Extract the [x, y] coordinate from the center of the cell holding the provided text.  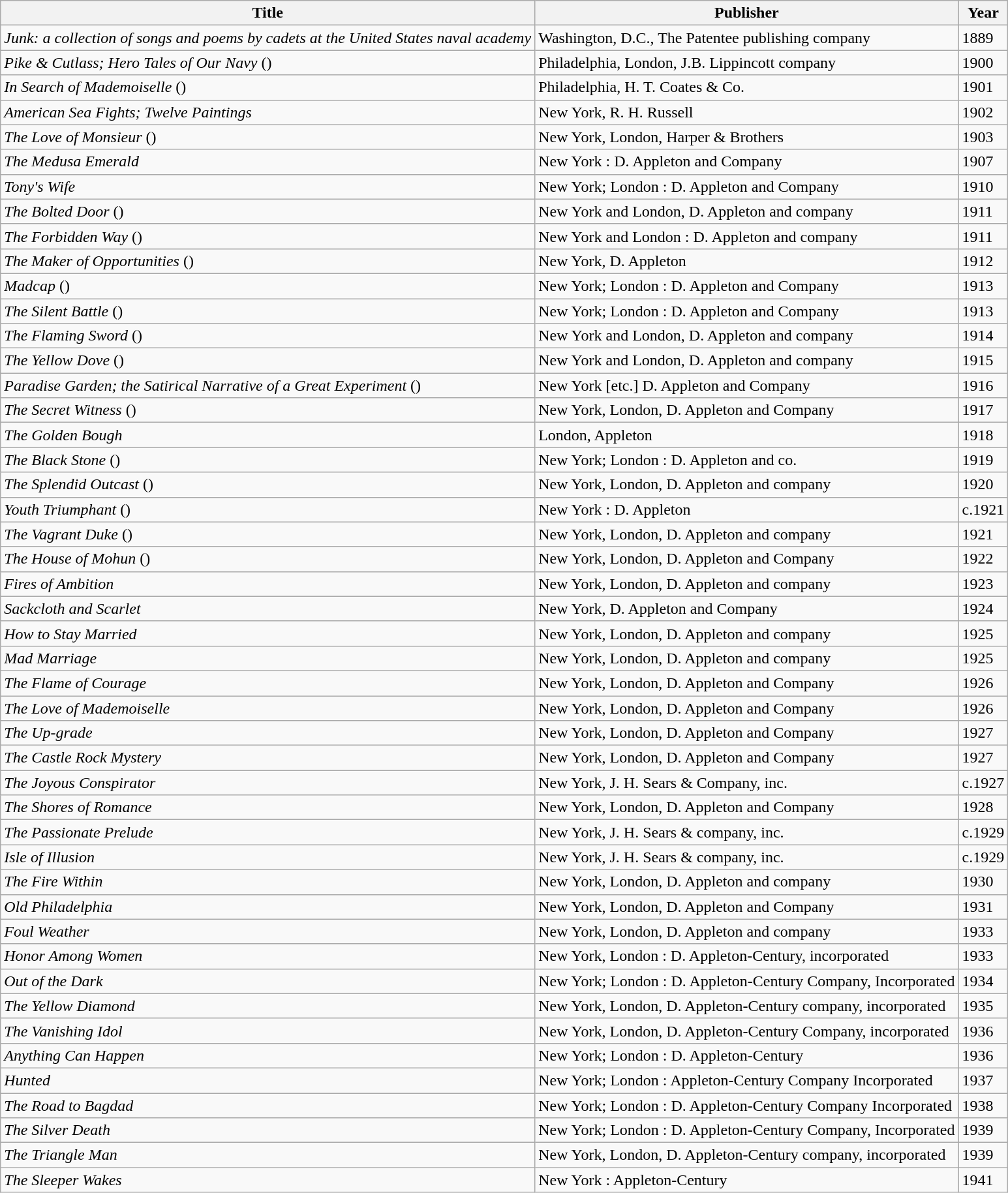
1915 [983, 361]
The Yellow Diamond [267, 1006]
New York; London : D. Appleton-Century [746, 1055]
Anything Can Happen [267, 1055]
1918 [983, 435]
1917 [983, 410]
The Shores of Romance [267, 808]
1912 [983, 261]
Old Philadelphia [267, 907]
The Forbidden Way () [267, 236]
The Silver Death [267, 1130]
c.1921 [983, 509]
The Flaming Sword () [267, 336]
Fires of Ambition [267, 584]
New York, R. H. Russell [746, 112]
1941 [983, 1180]
Mad Marriage [267, 658]
1931 [983, 907]
New York, D. Appleton and Company [746, 609]
New York; London : D. Appleton and co. [746, 460]
The Golden Bough [267, 435]
1920 [983, 485]
Washington, D.C., The Patentee publishing company [746, 38]
New York : D. Appleton and Company [746, 162]
The Joyous Conspirator [267, 783]
Foul Weather [267, 931]
The Medusa Emerald [267, 162]
The Vanishing Idol [267, 1031]
The Splendid Outcast () [267, 485]
Publisher [746, 13]
American Sea Fights; Twelve Paintings [267, 112]
How to Stay Married [267, 633]
New York; London : Appleton-Century Company Incorporated [746, 1080]
1921 [983, 534]
1924 [983, 609]
New York, London, D. Appleton-Century Company, incorporated [746, 1031]
1938 [983, 1106]
Out of the Dark [267, 981]
New York, D. Appleton [746, 261]
1901 [983, 87]
Tony's Wife [267, 187]
Youth Triumphant () [267, 509]
1935 [983, 1006]
1922 [983, 559]
Honor Among Women [267, 956]
New York : Appleton-Century [746, 1180]
1928 [983, 808]
Junk: a collection of songs and poems by cadets at the United States naval academy [267, 38]
In Search of Mademoiselle () [267, 87]
Philadelphia, London, J.B. Lippincott company [746, 63]
New York : D. Appleton [746, 509]
1900 [983, 63]
The Bolted Door () [267, 211]
1916 [983, 385]
Year [983, 13]
The Sleeper Wakes [267, 1180]
1902 [983, 112]
New York, London, Harper & Brothers [746, 137]
1903 [983, 137]
Paradise Garden; the Satirical Narrative of a Great Experiment () [267, 385]
The House of Mohun () [267, 559]
New York [etc.] D. Appleton and Company [746, 385]
1907 [983, 162]
The Yellow Dove () [267, 361]
Hunted [267, 1080]
Isle of Illusion [267, 857]
1934 [983, 981]
1923 [983, 584]
1889 [983, 38]
The Castle Rock Mystery [267, 758]
The Maker of Opportunities () [267, 261]
The Love of Monsieur () [267, 137]
Sackcloth and Scarlet [267, 609]
The Passionate Prelude [267, 832]
The Up-grade [267, 733]
London, Appleton [746, 435]
The Flame of Courage [267, 683]
The Road to Bagdad [267, 1106]
1919 [983, 460]
The Triangle Man [267, 1155]
New York, London : D. Appleton-Century, incorporated [746, 956]
1930 [983, 882]
c.1927 [983, 783]
The Black Stone () [267, 460]
The Secret Witness () [267, 410]
Title [267, 13]
The Fire Within [267, 882]
New York and London : D. Appleton and company [746, 236]
Pike & Cutlass; Hero Tales of Our Navy () [267, 63]
1914 [983, 336]
1910 [983, 187]
1937 [983, 1080]
New York, J. H. Sears & Company, inc. [746, 783]
The Vagrant Duke () [267, 534]
The Silent Battle () [267, 311]
New York; London : D. Appleton-Century Company Incorporated [746, 1106]
The Love of Mademoiselle [267, 708]
Philadelphia, H. T. Coates & Co. [746, 87]
Madcap () [267, 286]
